Determine the (x, y) coordinate at the center of the cell enclosing the given text.  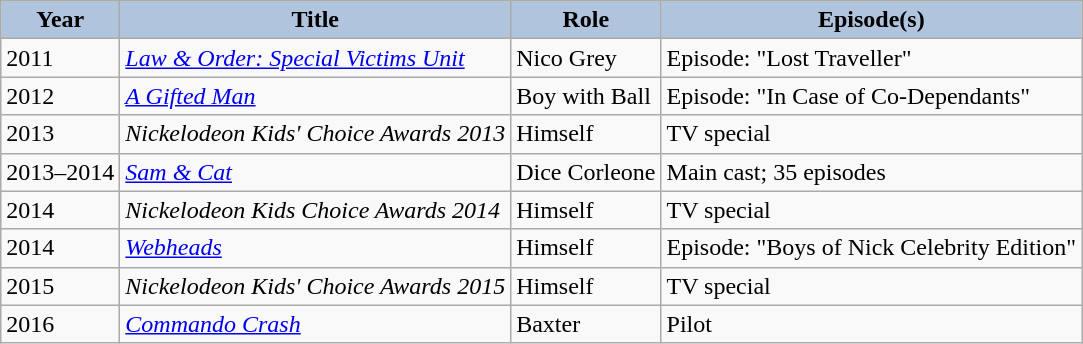
2011 (60, 58)
2013 (60, 134)
Baxter (586, 324)
Title (316, 20)
Law & Order: Special Victims Unit (316, 58)
Nickelodeon Kids' Choice Awards 2015 (316, 286)
Role (586, 20)
Main cast; 35 episodes (872, 172)
Pilot (872, 324)
Dice Corleone (586, 172)
Webheads (316, 248)
Nico Grey (586, 58)
Commando Crash (316, 324)
Episode(s) (872, 20)
A Gifted Man (316, 96)
Boy with Ball (586, 96)
2013–2014 (60, 172)
Episode: "Lost Traveller" (872, 58)
2012 (60, 96)
Sam & Cat (316, 172)
2016 (60, 324)
Episode: "Boys of Nick Celebrity Edition" (872, 248)
Nickelodeon Kids Choice Awards 2014 (316, 210)
Year (60, 20)
Nickelodeon Kids' Choice Awards 2013 (316, 134)
2015 (60, 286)
Episode: "In Case of Co-Dependants" (872, 96)
